Find where the given text appears and provide that cell's center as (X, Y) coordinate. 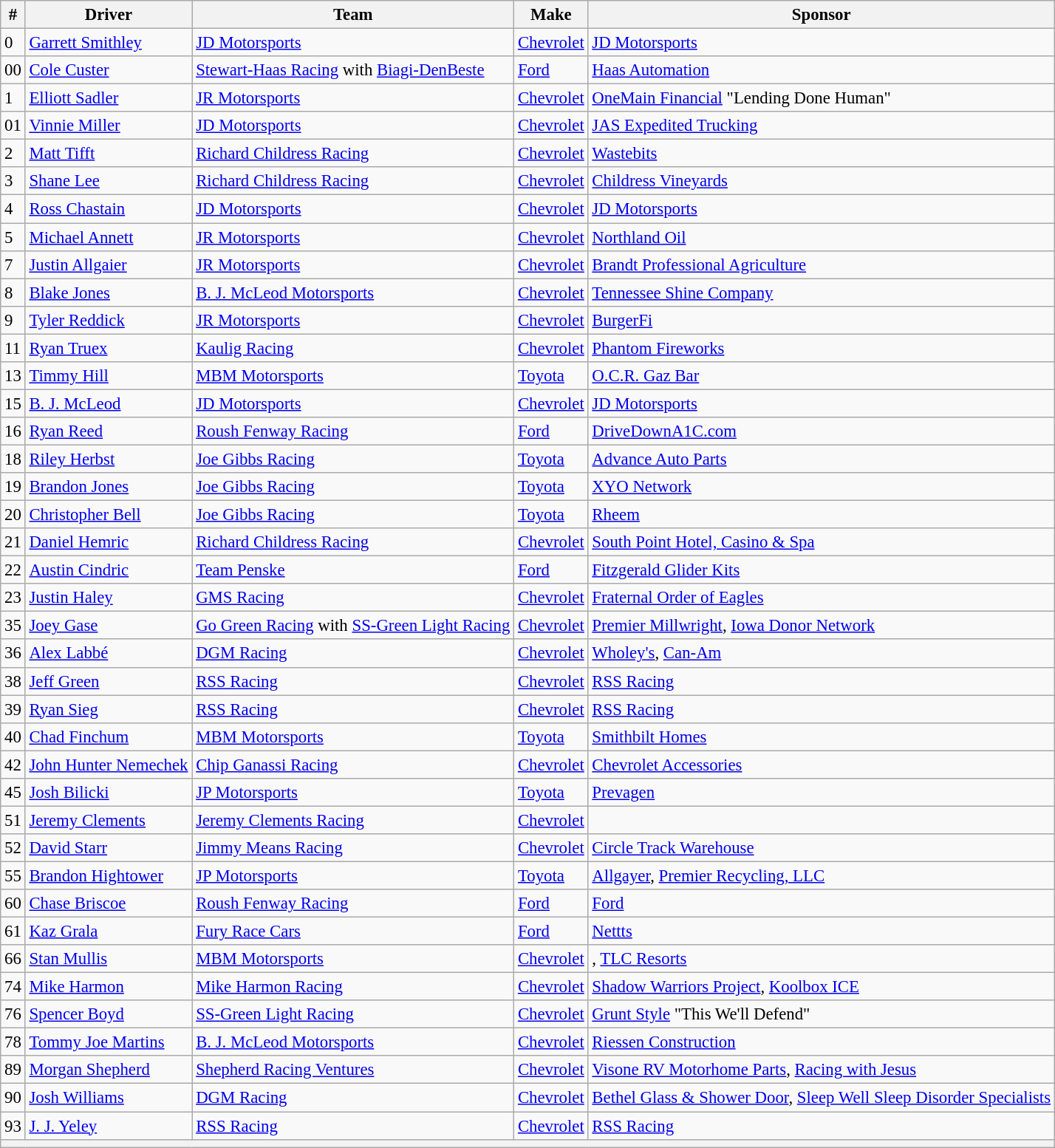
Timmy Hill (109, 376)
90 (13, 1098)
Bethel Glass & Shower Door, Sleep Well Sleep Disorder Specialists (822, 1098)
Cole Custer (109, 70)
Fitzgerald Glider Kits (822, 570)
9 (13, 320)
Ryan Sieg (109, 709)
Rheem (822, 515)
Make (551, 15)
Austin Cindric (109, 570)
David Starr (109, 848)
Nettts (822, 932)
1 (13, 98)
Tennessee Shine Company (822, 293)
Tommy Joe Martins (109, 1042)
66 (13, 959)
Stan Mullis (109, 959)
Sponsor (822, 15)
Matt Tifft (109, 154)
2 (13, 154)
Smithbilt Homes (822, 737)
3 (13, 181)
93 (13, 1126)
Tyler Reddick (109, 320)
Joey Gase (109, 626)
Blake Jones (109, 293)
Mike Harmon Racing (353, 987)
Chevrolet Accessories (822, 765)
Visone RV Motorhome Parts, Racing with Jesus (822, 1070)
Daniel Hemric (109, 542)
21 (13, 542)
Chad Finchum (109, 737)
23 (13, 598)
Josh Bilicki (109, 793)
18 (13, 459)
Brandt Professional Agriculture (822, 264)
Michael Annett (109, 237)
Jeremy Clements (109, 820)
Premier Millwright, Iowa Donor Network (822, 626)
Kaz Grala (109, 932)
Josh Williams (109, 1098)
BurgerFi (822, 320)
Justin Haley (109, 598)
John Hunter Nemechek (109, 765)
Team Penske (353, 570)
Prevagen (822, 793)
52 (13, 848)
OneMain Financial "Lending Done Human" (822, 98)
78 (13, 1042)
Riley Herbst (109, 459)
Fraternal Order of Eagles (822, 598)
Phantom Fireworks (822, 348)
Circle Track Warehouse (822, 848)
, TLC Resorts (822, 959)
Shane Lee (109, 181)
8 (13, 293)
Advance Auto Parts (822, 459)
Jeff Green (109, 681)
11 (13, 348)
Northland Oil (822, 237)
Christopher Bell (109, 515)
Kaulig Racing (353, 348)
Riessen Construction (822, 1042)
Morgan Shepherd (109, 1070)
O.C.R. Gaz Bar (822, 376)
South Point Hotel, Casino & Spa (822, 542)
5 (13, 237)
Go Green Racing with SS-Green Light Racing (353, 626)
Shepherd Racing Ventures (353, 1070)
Team (353, 15)
89 (13, 1070)
DriveDownA1C.com (822, 431)
60 (13, 903)
J. J. Yeley (109, 1126)
45 (13, 793)
Wastebits (822, 154)
0 (13, 43)
01 (13, 126)
76 (13, 1014)
39 (13, 709)
13 (13, 376)
Brandon Jones (109, 487)
16 (13, 431)
7 (13, 264)
Shadow Warriors Project, Koolbox ICE (822, 987)
42 (13, 765)
36 (13, 654)
Garrett Smithley (109, 43)
Justin Allgaier (109, 264)
Mike Harmon (109, 987)
Grunt Style "This We'll Defend" (822, 1014)
40 (13, 737)
61 (13, 932)
Jimmy Means Racing (353, 848)
22 (13, 570)
Haas Automation (822, 70)
Ryan Reed (109, 431)
Brandon Hightower (109, 875)
Alex Labbé (109, 654)
Fury Race Cars (353, 932)
Chase Briscoe (109, 903)
74 (13, 987)
55 (13, 875)
Childress Vineyards (822, 181)
Elliott Sadler (109, 98)
Spencer Boyd (109, 1014)
20 (13, 515)
00 (13, 70)
Driver (109, 15)
Jeremy Clements Racing (353, 820)
38 (13, 681)
GMS Racing (353, 598)
Ross Chastain (109, 209)
SS-Green Light Racing (353, 1014)
Allgayer, Premier Recycling, LLC (822, 875)
Wholey's, Can-Am (822, 654)
Stewart-Haas Racing with Biagi-DenBeste (353, 70)
51 (13, 820)
B. J. McLeod (109, 403)
JAS Expedited Trucking (822, 126)
19 (13, 487)
4 (13, 209)
# (13, 15)
15 (13, 403)
35 (13, 626)
Ryan Truex (109, 348)
XYO Network (822, 487)
Chip Ganassi Racing (353, 765)
Vinnie Miller (109, 126)
